Determine the (x, y) coordinate at the center of the cell enclosing the given text.  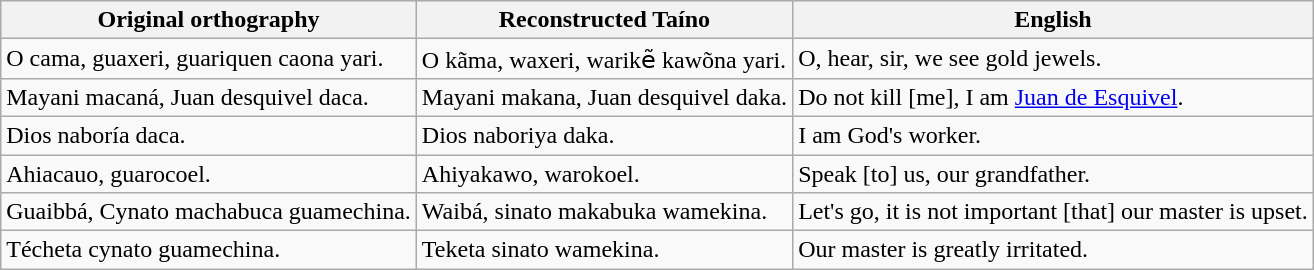
Ahiyakawo, warokoel. (604, 173)
Let's go, it is not important [that] our master is upset. (1054, 212)
Dios naboriya daka. (604, 135)
O, hear, sir, we see gold jewels. (1054, 59)
Guaibbá, Cynato machabuca guamechina. (209, 212)
Teketa sinato wamekina. (604, 250)
O cama, guaxeri, guariquen caona yari. (209, 59)
Do not kill [me], I am Juan de Esquivel. (1054, 97)
Waibá, sinato makabuka wamekina. (604, 212)
Ahiacauo, guarocoel. (209, 173)
I am God's worker. (1054, 135)
Our master is greatly irritated. (1054, 250)
Dios naboría daca. (209, 135)
Mayani macaná, Juan desquivel daca. (209, 97)
O kãma, waxeri, warikẽ kawõna yari. (604, 59)
Mayani makana, Juan desquivel daka. (604, 97)
Reconstructed Taíno (604, 20)
Técheta cynato guamechina. (209, 250)
Speak [to] us, our grandfather. (1054, 173)
English (1054, 20)
Original orthography (209, 20)
